Identify which cell holds the provided text, then report its [x, y] central coordinate. 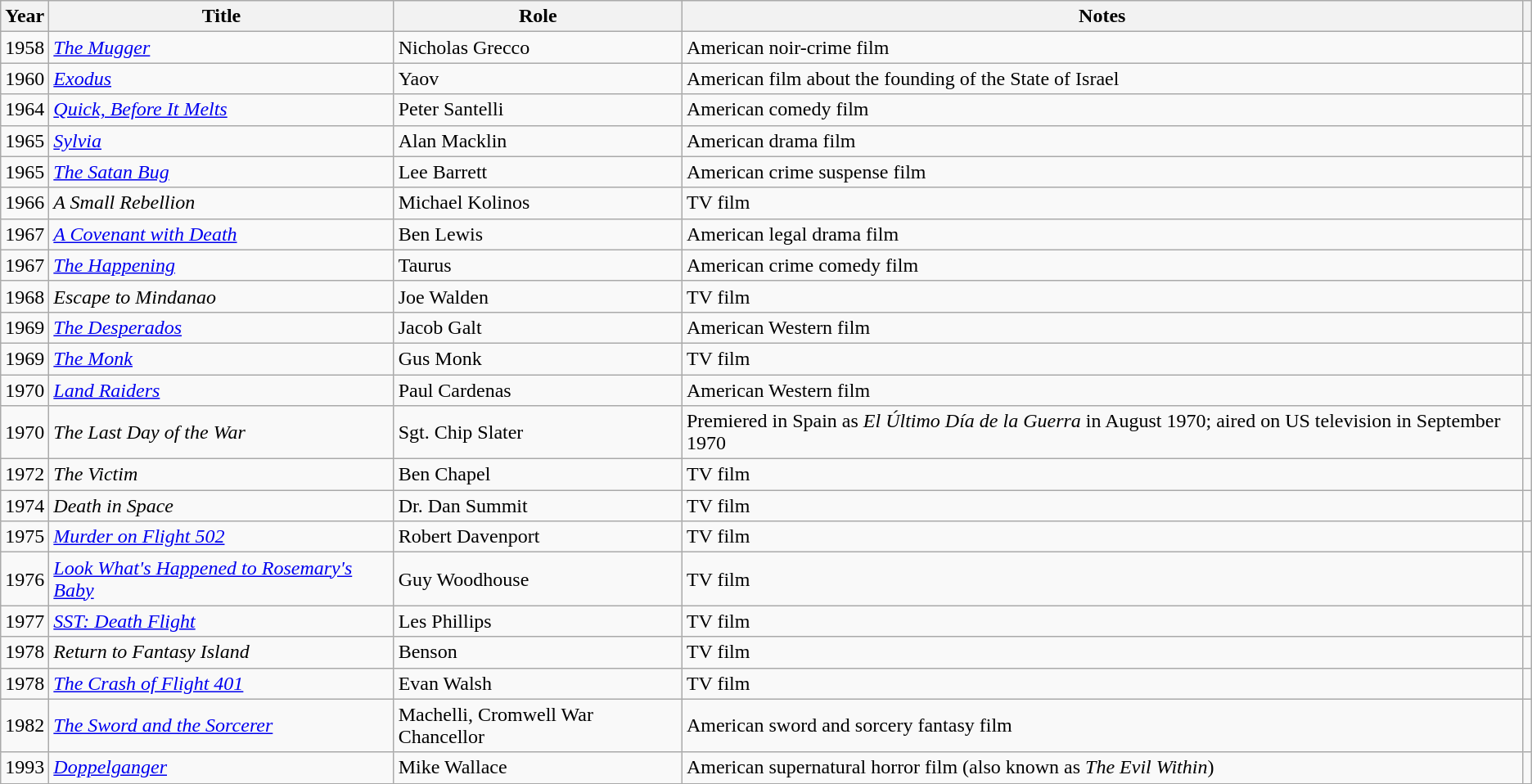
1960 [25, 79]
Jacob Galt [538, 327]
Guy Woodhouse [538, 579]
The Last Day of the War [221, 432]
A Covenant with Death [221, 234]
American drama film [1102, 141]
Robert Davenport [538, 537]
1966 [25, 203]
Yaov [538, 79]
Dr. Dan Summit [538, 506]
Return to Fantasy Island [221, 652]
American supernatural horror film (also known as The Evil Within) [1102, 768]
Nicholas Grecco [538, 47]
The Victim [221, 475]
Taurus [538, 265]
Land Raiders [221, 390]
Ben Chapel [538, 475]
Machelli, Cromwell War Chancellor [538, 725]
Sgt. Chip Slater [538, 432]
1977 [25, 621]
1976 [25, 579]
American crime comedy film [1102, 265]
Escape to Mindanao [221, 296]
The Sword and the Sorcerer [221, 725]
American legal drama film [1102, 234]
1958 [25, 47]
The Monk [221, 358]
American crime suspense film [1102, 172]
A Small Rebellion [221, 203]
Michael Kolinos [538, 203]
The Crash of Flight 401 [221, 683]
American sword and sorcery fantasy film [1102, 725]
Quick, Before It Melts [221, 110]
Exodus [221, 79]
1972 [25, 475]
Benson [538, 652]
Role [538, 16]
Year [25, 16]
Evan Walsh [538, 683]
Look What's Happened to Rosemary's Baby [221, 579]
The Desperados [221, 327]
The Satan Bug [221, 172]
Alan Macklin [538, 141]
Premiered in Spain as El Último Día de la Guerra in August 1970; aired on US television in September 1970 [1102, 432]
Paul Cardenas [538, 390]
The Mugger [221, 47]
Lee Barrett [538, 172]
Peter Santelli [538, 110]
1964 [25, 110]
SST: Death Flight [221, 621]
Title [221, 16]
Sylvia [221, 141]
Mike Wallace [538, 768]
American film about the founding of the State of Israel [1102, 79]
American comedy film [1102, 110]
American noir-crime film [1102, 47]
Notes [1102, 16]
1993 [25, 768]
1975 [25, 537]
Ben Lewis [538, 234]
The Happening [221, 265]
1974 [25, 506]
Doppelganger [221, 768]
Death in Space [221, 506]
1968 [25, 296]
Les Phillips [538, 621]
1982 [25, 725]
Murder on Flight 502 [221, 537]
Gus Monk [538, 358]
Joe Walden [538, 296]
